Provide the (x, y) coordinate of the cell's center where the given text is located.  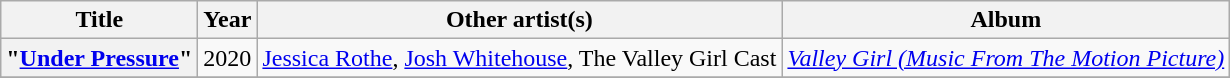
Other artist(s) (520, 20)
"Under Pressure" (100, 58)
Album (1006, 20)
Jessica Rothe, Josh Whitehouse, The Valley Girl Cast (520, 58)
Year (228, 20)
Valley Girl (Music From The Motion Picture) (1006, 58)
2020 (228, 58)
Title (100, 20)
